Scan for the cell matching the given text and deliver its [x, y] coordinate at center. 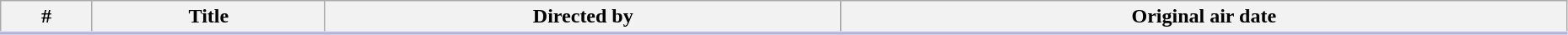
# [47, 17]
Original air date [1204, 17]
Directed by [583, 17]
Title [208, 17]
